For the text-containing cell, return its midpoint in [X, Y] coordinate format. 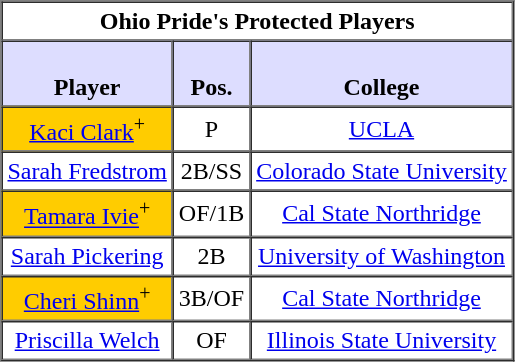
Pos. [212, 73]
College [382, 73]
2B [212, 256]
OF/1B [212, 214]
Priscilla Welch [88, 340]
3B/OF [212, 298]
Kaci Clark+ [88, 128]
P [212, 128]
University of Washington [382, 256]
Illinois State University [382, 340]
Tamara Ivie+ [88, 214]
Colorado State University [382, 172]
Cheri Shinn+ [88, 298]
UCLA [382, 128]
2B/SS [212, 172]
Sarah Pickering [88, 256]
Ohio Pride's Protected Players [258, 22]
Player [88, 73]
Sarah Fredstrom [88, 172]
OF [212, 340]
